Capture the cell that displays the provided text and extract its (x, y) central coordinate. 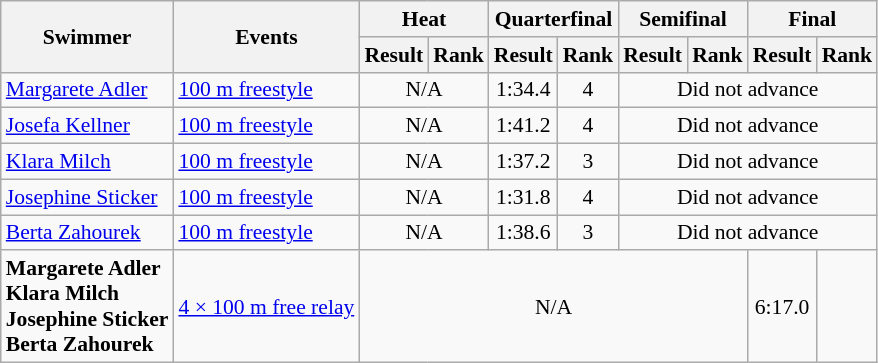
Josefa Kellner (88, 126)
Josephine Sticker (88, 197)
1:34.4 (524, 90)
6:17.0 (782, 307)
Margarete Adler (88, 90)
1:31.8 (524, 197)
Events (266, 36)
Heat (424, 19)
4 × 100 m free relay (266, 307)
Quarterfinal (554, 19)
Semifinal (682, 19)
Margarete Adler Klara Milch Josephine Sticker Berta Zahourek (88, 307)
Klara Milch (88, 162)
1:37.2 (524, 162)
Berta Zahourek (88, 233)
1:38.6 (524, 233)
Final (812, 19)
Swimmer (88, 36)
1:41.2 (524, 126)
